Return (X, Y) of the center of cell containing provided text 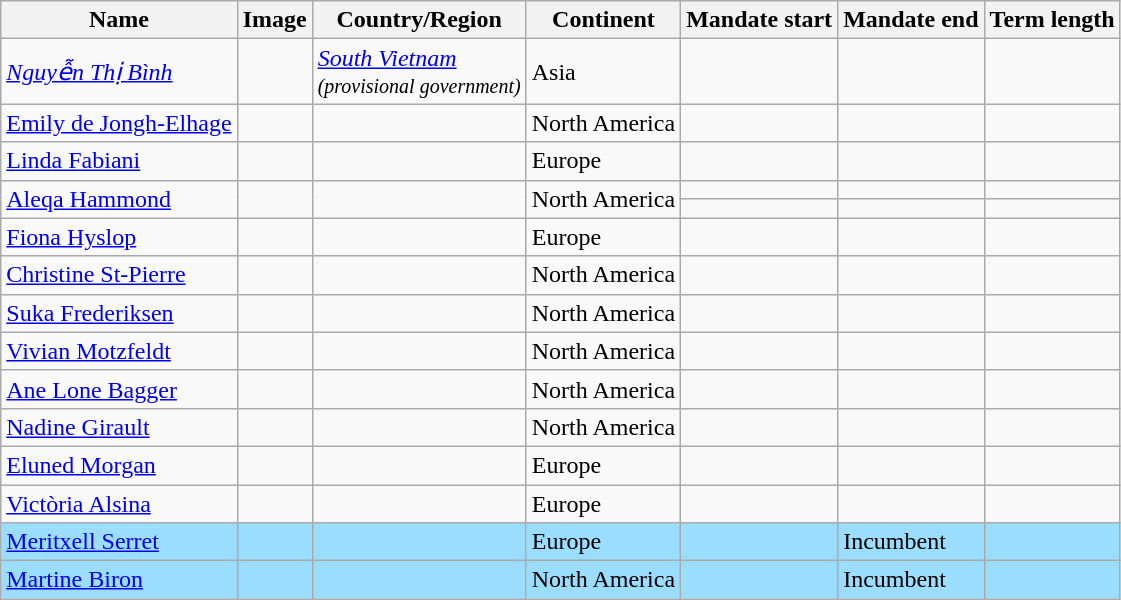
Nguyễn Thị Bình (119, 72)
Mandate start (760, 20)
Asia (603, 72)
Name (119, 20)
Ane Lone Bagger (119, 389)
Continent (603, 20)
Image (274, 20)
Fiona Hyslop (119, 237)
Martine Biron (119, 580)
Country/Region (419, 20)
Term length (1052, 20)
Meritxell Serret (119, 542)
Christine St-Pierre (119, 275)
Eluned Morgan (119, 465)
Victòria Alsina (119, 503)
South Vietnam(provisional government) (419, 72)
Mandate end (911, 20)
Vivian Motzfeldt (119, 351)
Linda Fabiani (119, 161)
Emily de Jongh-Elhage (119, 123)
Nadine Girault (119, 427)
Aleqa Hammond (119, 199)
Suka Frederiksen (119, 313)
